Determine the (x, y) coordinate at the center of the cell enclosing the given text.  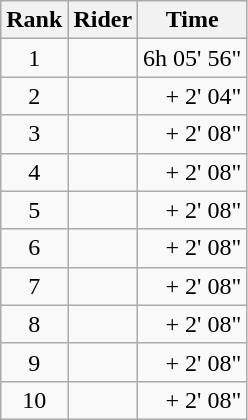
2 (34, 96)
Time (192, 20)
4 (34, 172)
6 (34, 248)
3 (34, 134)
6h 05' 56" (192, 58)
+ 2' 04" (192, 96)
Rank (34, 20)
7 (34, 286)
1 (34, 58)
9 (34, 362)
5 (34, 210)
Rider (103, 20)
10 (34, 400)
8 (34, 324)
